Provide the (x, y) coordinate of the cell's center where the given text is located.  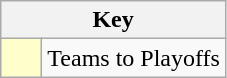
Teams to Playoffs (134, 58)
Key (114, 20)
